Search for the cell housing the specified text and yield its [x, y] center coordinate. 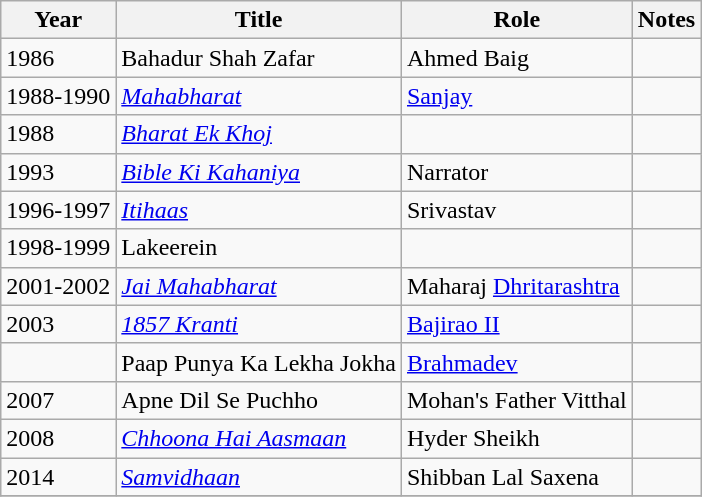
Sanjay [516, 96]
Chhoona Hai Aasmaan [259, 438]
Role [516, 20]
1988 [58, 134]
1857 Kranti [259, 324]
Apne Dil Se Puchho [259, 400]
Shibban Lal Saxena [516, 477]
Jai Mahabharat [259, 286]
1998-1999 [58, 248]
2008 [58, 438]
Lakeerein [259, 248]
1986 [58, 58]
Title [259, 20]
2014 [58, 477]
Ahmed Baig [516, 58]
Mohan's Father Vitthal [516, 400]
Narrator [516, 172]
Bible Ki Kahaniya [259, 172]
Bharat Ek Khoj [259, 134]
Srivastav [516, 210]
1993 [58, 172]
Paap Punya Ka Lekha Jokha [259, 362]
1996-1997 [58, 210]
2001-2002 [58, 286]
Maharaj Dhritarashtra [516, 286]
Year [58, 20]
Brahmadev [516, 362]
Itihaas [259, 210]
Bahadur Shah Zafar [259, 58]
Bajirao II [516, 324]
2007 [58, 400]
Hyder Sheikh [516, 438]
Notes [666, 20]
Mahabharat [259, 96]
Samvidhaan [259, 477]
1988-1990 [58, 96]
2003 [58, 324]
